Output the (X, Y) coordinate of the center of the cell containing the given text.  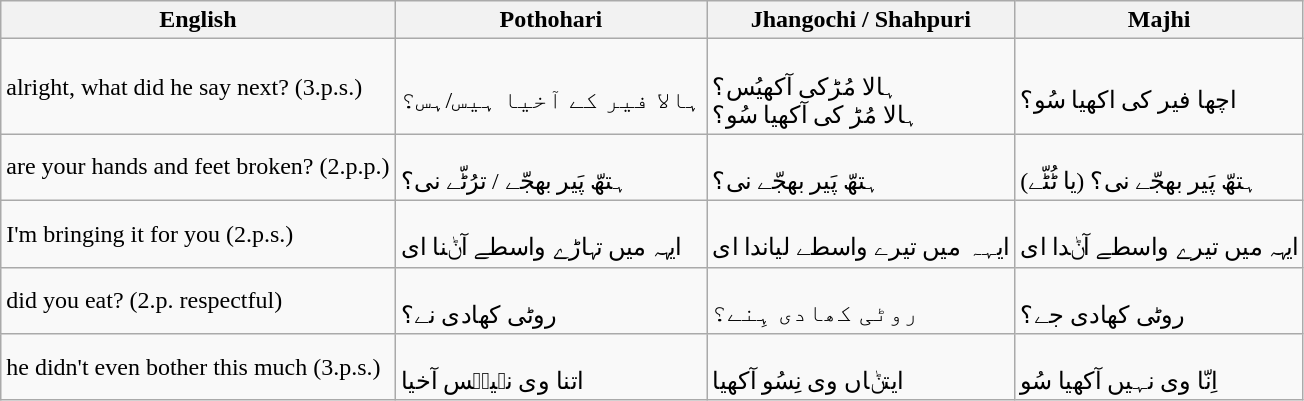
روٹی کھادی نے؟ (551, 300)
he didn't even bother this much (3.p.s.) (198, 368)
ہتھّ پَیر بھجّے نی؟ (یا ٹُٹّے) (1160, 168)
ایہہ میں تیرے واسطے لیاندا ای (861, 234)
I'm bringing it for you (2.p.s.) (198, 234)
ہالا فیر کے آخیا ہیس/ہس؟ (551, 86)
ہالا مُڑکی آکھیُس؟ہالا مُڑ کی آکھیا سُو؟ (861, 86)
did you eat? (2.p. respectful) (198, 300)
روٹی کھادی ہِنے؟ (861, 300)
ایہہ میں تہاڑے واسطے آݨنا ای (551, 234)
are your hands and feet broken? (2.p.p.) (198, 168)
English (198, 20)
اِنّا وی نہیں آکھیا سُو (1160, 368)
Jhangochi / Shahpuri (861, 20)
ایہہ میں تیرے واسطے آݨدا ای (1160, 234)
اچھا فیر کی اکھیا سُو؟ (1160, 86)
Majhi (1160, 20)
روٹی کھادی جے؟ (1160, 300)
ایتݨاں وی نِسُو آکھیا (861, 368)
ہتھّ پَیر بھجّے / ترُٹّے نی؟ (551, 168)
alright, what did he say next? (3.p.s.) (198, 86)
ہتھّ پَیر بھجّے نی؟ (861, 168)
اتنا وی نہیں٘س آخیا (551, 368)
Pothohari (551, 20)
